Output the (x, y) coordinate of the center of the cell containing the given text.  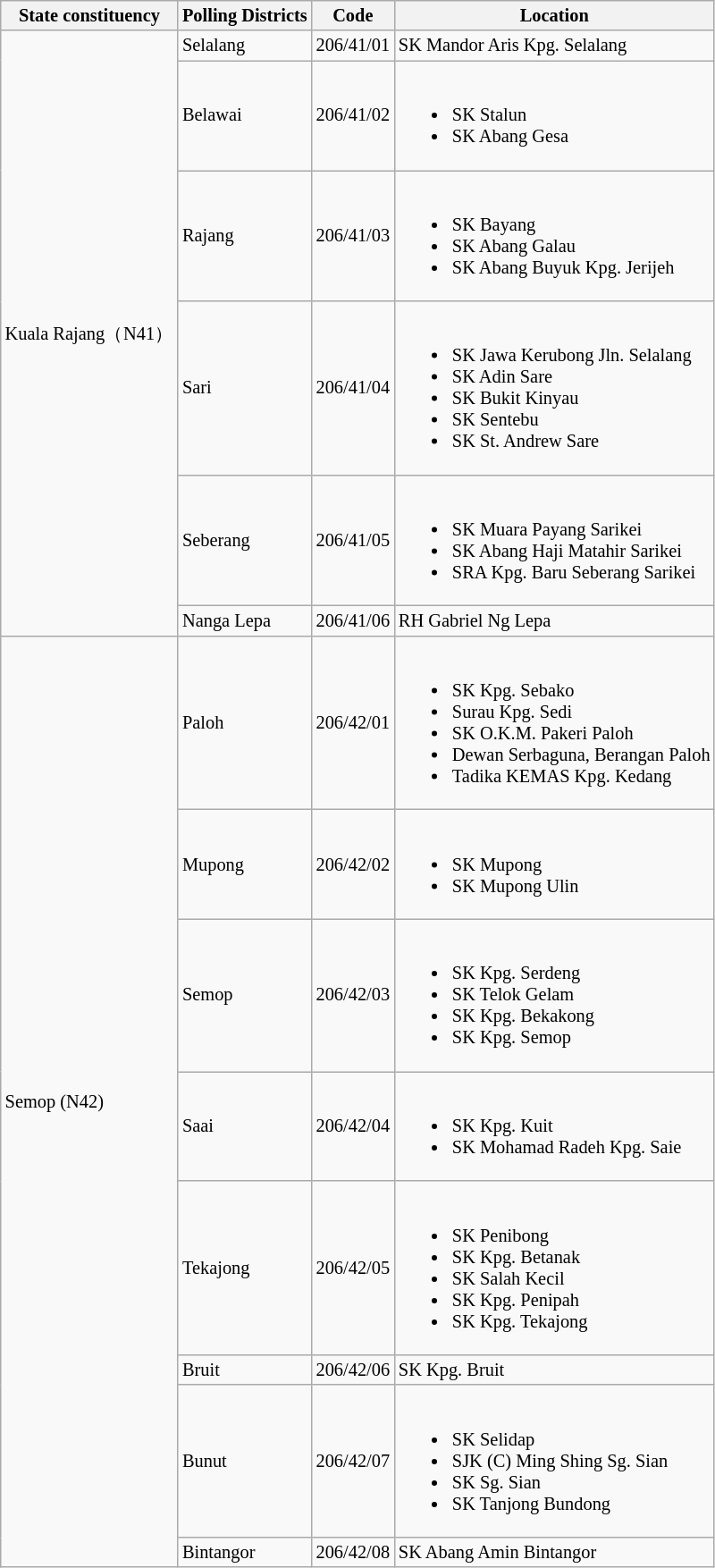
Tekajong (245, 1268)
Bintangor (245, 1552)
206/42/08 (353, 1552)
SK BayangSK Abang GalauSK Abang Buyuk Kpg. Jerijeh (554, 235)
206/41/02 (353, 115)
206/41/03 (353, 235)
Semop (N42) (89, 1101)
206/42/04 (353, 1125)
206/42/03 (353, 995)
Saai (245, 1125)
SK Kpg. SebakoSurau Kpg. SediSK O.K.M. Pakeri PalohDewan Serbaguna, Berangan PalohTadika KEMAS Kpg. Kedang (554, 722)
RH Gabriel Ng Lepa (554, 620)
Kuala Rajang（N41） (89, 333)
Semop (245, 995)
SK PenibongSK Kpg. BetanakSK Salah KecilSK Kpg. PenipahSK Kpg. Tekajong (554, 1268)
SK Kpg. KuitSK Mohamad Radeh Kpg. Saie (554, 1125)
206/42/06 (353, 1370)
206/41/04 (353, 388)
206/42/05 (353, 1268)
Sari (245, 388)
206/41/05 (353, 540)
206/42/02 (353, 864)
206/42/07 (353, 1461)
Polling Districts (245, 15)
SK Abang Amin Bintangor (554, 1552)
Nanga Lepa (245, 620)
Bunut (245, 1461)
Paloh (245, 722)
Belawai (245, 115)
Rajang (245, 235)
SK MupongSK Mupong Ulin (554, 864)
SK StalunSK Abang Gesa (554, 115)
Mupong (245, 864)
State constituency (89, 15)
206/41/06 (353, 620)
206/42/01 (353, 722)
SK SelidapSJK (C) Ming Shing Sg. SianSK Sg. SianSK Tanjong Bundong (554, 1461)
Seberang (245, 540)
Location (554, 15)
206/41/01 (353, 46)
SK Kpg. Bruit (554, 1370)
SK Mandor Aris Kpg. Selalang (554, 46)
Code (353, 15)
Bruit (245, 1370)
SK Muara Payang SarikeiSK Abang Haji Matahir SarikeiSRA Kpg. Baru Seberang Sarikei (554, 540)
SK Kpg. SerdengSK Telok GelamSK Kpg. BekakongSK Kpg. Semop (554, 995)
Selalang (245, 46)
SK Jawa Kerubong Jln. SelalangSK Adin SareSK Bukit KinyauSK SentebuSK St. Andrew Sare (554, 388)
